Capture the cell that displays the provided text and extract its [X, Y] central coordinate. 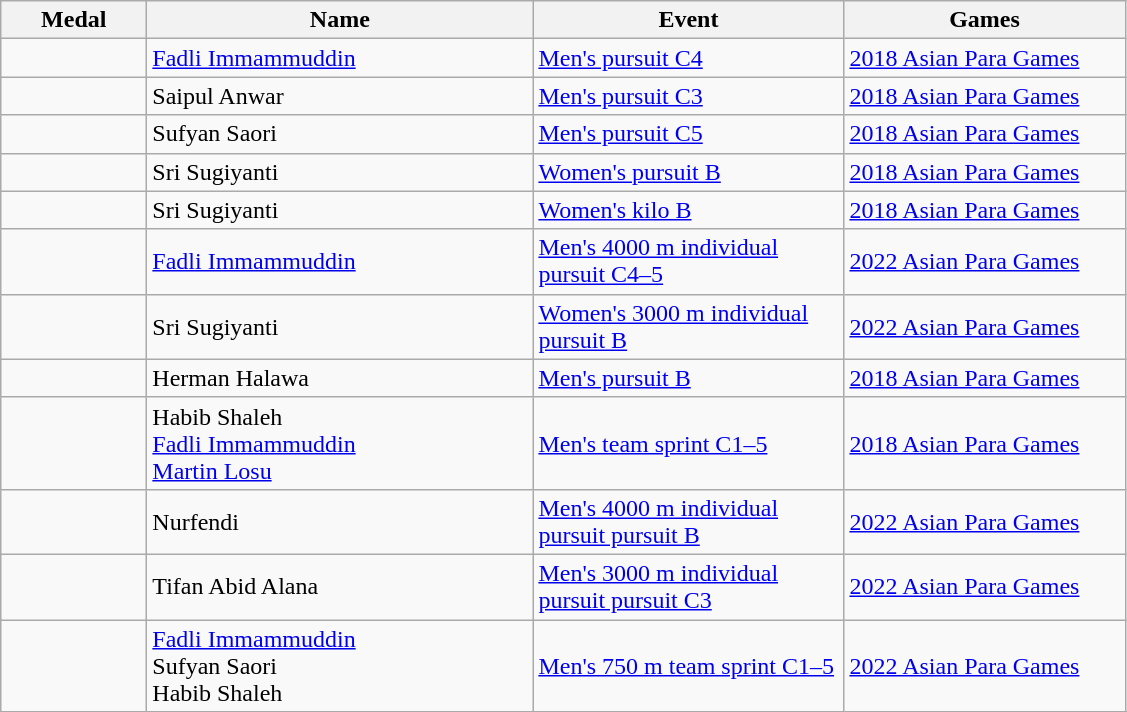
Men's pursuit B [688, 378]
Saipul Anwar [340, 96]
Men's 4000 m individual pursuit C4–5 [688, 262]
Women's pursuit B [688, 172]
Habib ShalehFadli ImmammuddinMartin Losu [340, 443]
Women's kilo B [688, 210]
Men's 4000 m individual pursuit pursuit B [688, 522]
Men's 750 m team sprint C1–5 [688, 666]
Sufyan Saori [340, 134]
Men's 3000 m individual pursuit pursuit C3 [688, 586]
Nurfendi [340, 522]
Medal [74, 20]
Women's 3000 m individual pursuit B [688, 326]
Name [340, 20]
Men's pursuit C4 [688, 58]
Fadli ImmammuddinSufyan SaoriHabib Shaleh [340, 666]
Games [984, 20]
Herman Halawa [340, 378]
Tifan Abid Alana [340, 586]
Men's team sprint C1–5 [688, 443]
Event [688, 20]
Men's pursuit C3 [688, 96]
Men's pursuit C5 [688, 134]
